Extract the [X, Y] coordinate from the center of the cell holding the provided text.  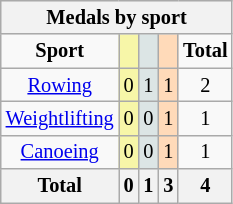
Canoeing [60, 152]
Medals by sport [117, 17]
Weightlifting [60, 118]
4 [205, 186]
Rowing [60, 85]
Sport [60, 51]
2 [205, 85]
3 [168, 186]
